Provide the [x, y] coordinate of the cell's center where the given text is located.  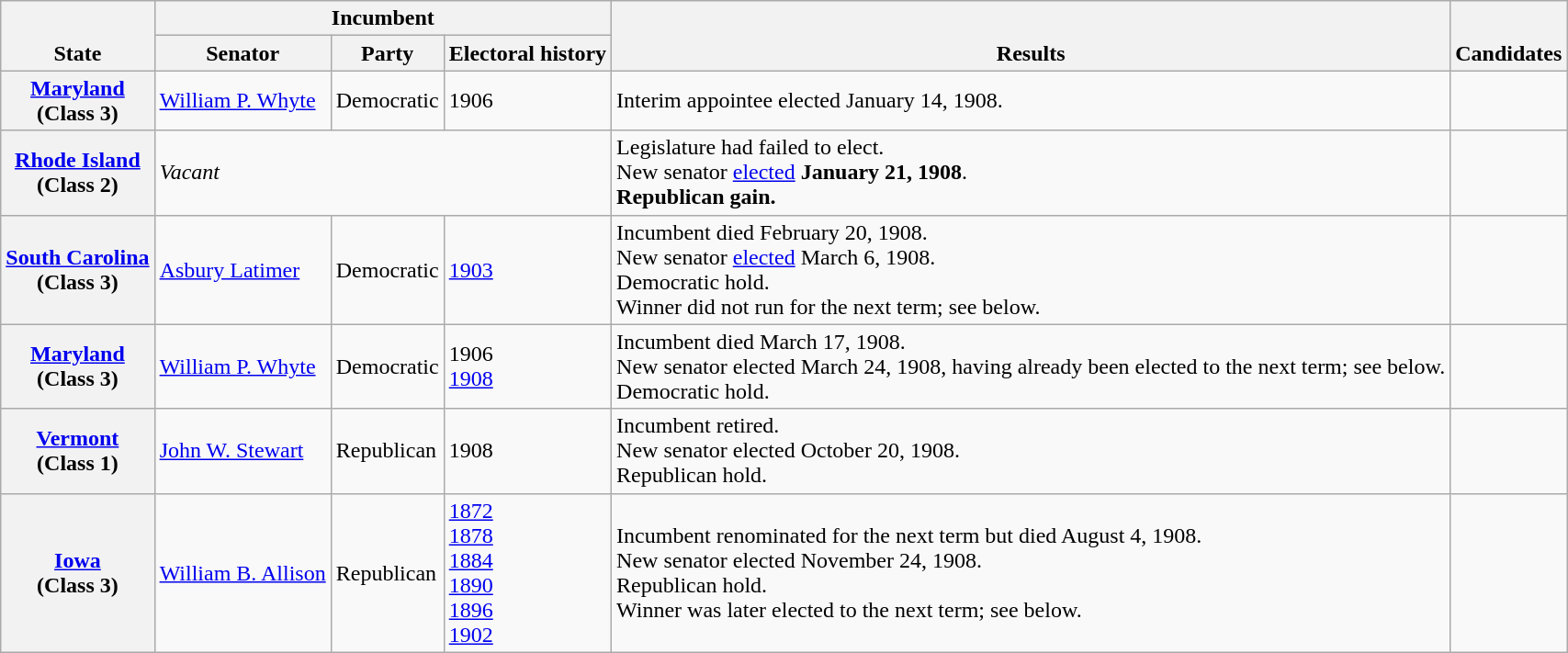
1903 [527, 270]
State [77, 36]
Senator [243, 53]
Rhode Island(Class 2) [77, 173]
Candidates [1508, 36]
1906 1908 [527, 366]
William B. Allison [243, 573]
187218781884189018961902 [527, 573]
Asbury Latimer [243, 270]
South Carolina(Class 3) [77, 270]
Interim appointee elected January 14, 1908. [1031, 101]
Iowa(Class 3) [77, 573]
1908 [527, 451]
Party [388, 53]
Incumbent [382, 18]
Results [1031, 36]
Incumbent died March 17, 1908.New senator elected March 24, 1908, having already been elected to the next term; see below.Democratic hold. [1031, 366]
Incumbent retired.New senator elected October 20, 1908.Republican hold. [1031, 451]
Incumbent died February 20, 1908.New senator elected March 6, 1908. Democratic hold.Winner did not run for the next term; see below. [1031, 270]
Vacant [382, 173]
1906 [527, 101]
Legislature had failed to elect.New senator elected January 21, 1908.Republican gain. [1031, 173]
Electoral history [527, 53]
Vermont(Class 1) [77, 451]
John W. Stewart [243, 451]
